Extract the (X, Y) coordinate from the center of the cell holding the provided text.  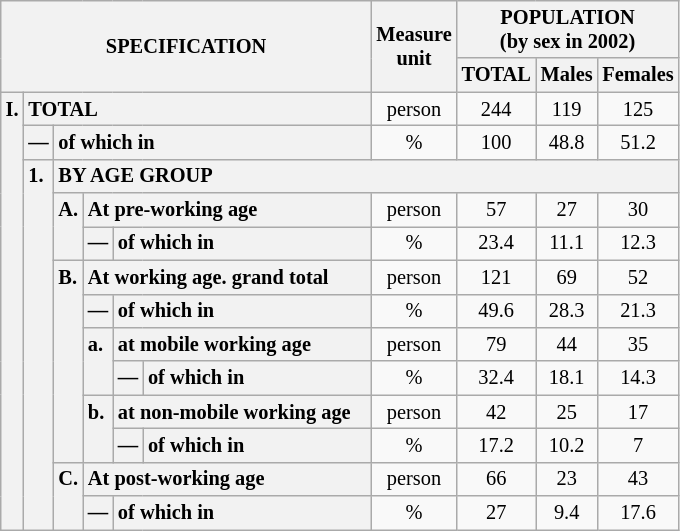
21.3 (638, 311)
32.4 (496, 378)
69 (567, 277)
51.2 (638, 142)
244 (496, 109)
At post-working age (227, 479)
A. (68, 226)
B. (68, 361)
14.3 (638, 378)
28.3 (567, 311)
17.6 (638, 513)
25 (567, 412)
1. (38, 344)
17.2 (496, 445)
at non-mobile working age (242, 412)
35 (638, 344)
12.3 (638, 243)
At pre-working age (227, 210)
11.1 (567, 243)
57 (496, 210)
at mobile working age (242, 344)
48.8 (567, 142)
C. (68, 496)
23.4 (496, 243)
9.4 (567, 513)
SPECIFICATION (186, 46)
I. (12, 311)
18.1 (567, 378)
At working age. grand total (227, 277)
119 (567, 109)
52 (638, 277)
10.2 (567, 445)
Females (638, 75)
49.6 (496, 311)
23 (567, 479)
POPULATION (by sex in 2002) (568, 29)
a. (98, 360)
125 (638, 109)
79 (496, 344)
Males (567, 75)
44 (567, 344)
b. (98, 428)
Measure unit (414, 46)
30 (638, 210)
7 (638, 445)
66 (496, 479)
43 (638, 479)
42 (496, 412)
100 (496, 142)
17 (638, 412)
BY AGE GROUP (366, 176)
121 (496, 277)
